Output the [X, Y] coordinate of the center of the cell containing the given text.  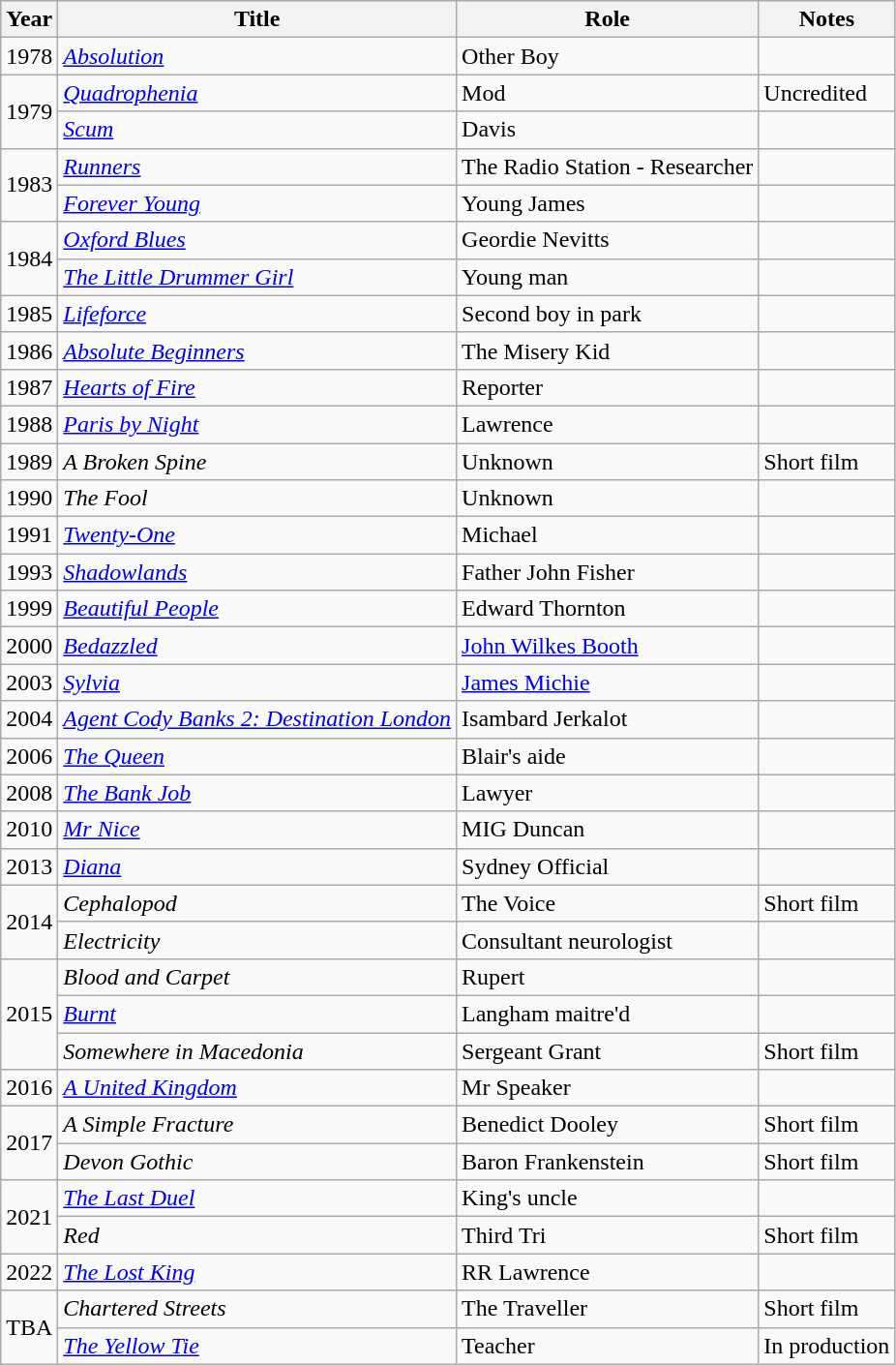
2021 [29, 1217]
Shadowlands [257, 572]
Forever Young [257, 203]
The Bank Job [257, 793]
The Radio Station - Researcher [608, 167]
Bedazzled [257, 646]
Father John Fisher [608, 572]
1993 [29, 572]
Role [608, 19]
Quadrophenia [257, 93]
Sydney Official [608, 866]
1991 [29, 535]
The Traveller [608, 1309]
John Wilkes Booth [608, 646]
1979 [29, 111]
Benedict Dooley [608, 1125]
Consultant neurologist [608, 940]
Burnt [257, 1014]
Other Boy [608, 56]
Electricity [257, 940]
2006 [29, 756]
1986 [29, 350]
1985 [29, 314]
Blood and Carpet [257, 977]
2014 [29, 922]
A Simple Fracture [257, 1125]
2013 [29, 866]
Sergeant Grant [608, 1050]
1987 [29, 387]
1988 [29, 424]
2016 [29, 1088]
The Little Drummer Girl [257, 277]
1990 [29, 499]
Lawrence [608, 424]
Beautiful People [257, 609]
1989 [29, 462]
Mr Nice [257, 830]
2000 [29, 646]
Title [257, 19]
Davis [608, 130]
A United Kingdom [257, 1088]
Scum [257, 130]
A Broken Spine [257, 462]
Edward Thornton [608, 609]
Paris by Night [257, 424]
Uncredited [826, 93]
Hearts of Fire [257, 387]
Somewhere in Macedonia [257, 1050]
The Lost King [257, 1272]
Notes [826, 19]
Young James [608, 203]
Blair's aide [608, 756]
TBA [29, 1327]
Oxford Blues [257, 240]
RR Lawrence [608, 1272]
1978 [29, 56]
Mr Speaker [608, 1088]
Baron Frankenstein [608, 1162]
Langham maitre'd [608, 1014]
2015 [29, 1014]
2017 [29, 1143]
James Michie [608, 682]
Geordie Nevitts [608, 240]
Rupert [608, 977]
Michael [608, 535]
Diana [257, 866]
Lifeforce [257, 314]
MIG Duncan [608, 830]
Third Tri [608, 1235]
The Last Duel [257, 1198]
2003 [29, 682]
Mod [608, 93]
Year [29, 19]
Young man [608, 277]
2010 [29, 830]
Second boy in park [608, 314]
2022 [29, 1272]
Sylvia [257, 682]
2004 [29, 719]
2008 [29, 793]
Lawyer [608, 793]
Runners [257, 167]
The Voice [608, 903]
In production [826, 1346]
The Fool [257, 499]
Red [257, 1235]
1984 [29, 258]
Absolution [257, 56]
Chartered Streets [257, 1309]
Reporter [608, 387]
The Yellow Tie [257, 1346]
The Misery Kid [608, 350]
King's uncle [608, 1198]
Agent Cody Banks 2: Destination London [257, 719]
1999 [29, 609]
Teacher [608, 1346]
Isambard Jerkalot [608, 719]
Absolute Beginners [257, 350]
Devon Gothic [257, 1162]
The Queen [257, 756]
1983 [29, 185]
Twenty-One [257, 535]
Cephalopod [257, 903]
